Determine the [x, y] coordinate at the center of the cell enclosing the given text.  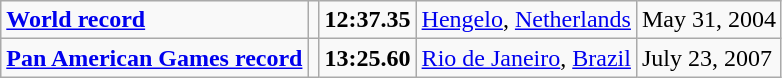
Rio de Janeiro, Brazil [526, 58]
July 23, 2007 [708, 58]
12:37.35 [368, 20]
13:25.60 [368, 58]
World record [154, 20]
Hengelo, Netherlands [526, 20]
May 31, 2004 [708, 20]
Pan American Games record [154, 58]
